Locate the cell with the specified text and output its [x, y] center coordinate. 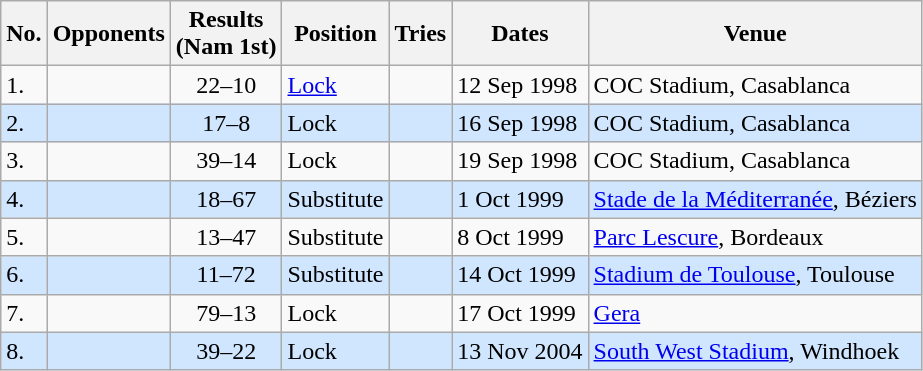
Stadium de Toulouse, Toulouse [755, 275]
13 Nov 2004 [520, 351]
39–14 [226, 161]
18–67 [226, 199]
39–22 [226, 351]
Gera [755, 313]
2. [24, 123]
Dates [520, 34]
12 Sep 1998 [520, 85]
8 Oct 1999 [520, 237]
South West Stadium, Windhoek [755, 351]
No. [24, 34]
79–13 [226, 313]
7. [24, 313]
13–47 [226, 237]
19 Sep 1998 [520, 161]
Position [336, 34]
Opponents [108, 34]
8. [24, 351]
3. [24, 161]
1 Oct 1999 [520, 199]
11–72 [226, 275]
Results(Nam 1st) [226, 34]
5. [24, 237]
6. [24, 275]
1. [24, 85]
17–8 [226, 123]
17 Oct 1999 [520, 313]
Venue [755, 34]
Stade de la Méditerranée, Béziers [755, 199]
14 Oct 1999 [520, 275]
4. [24, 199]
22–10 [226, 85]
Tries [420, 34]
16 Sep 1998 [520, 123]
Parc Lescure, Bordeaux [755, 237]
